From the cell containing the given text, extract its center point as (X, Y) coordinate. 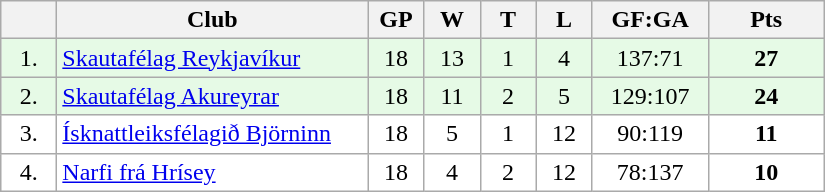
Skautafélag Akureyrar (212, 96)
10 (766, 172)
GF:GA (650, 20)
L (564, 20)
Ísknattleiksfélagið Björninn (212, 134)
1. (29, 58)
137:71 (650, 58)
2. (29, 96)
T (508, 20)
24 (766, 96)
13 (452, 58)
GP (396, 20)
90:119 (650, 134)
Club (212, 20)
W (452, 20)
3. (29, 134)
129:107 (650, 96)
Narfi frá Hrísey (212, 172)
Pts (766, 20)
78:137 (650, 172)
Skautafélag Reykjavíkur (212, 58)
27 (766, 58)
4. (29, 172)
